Pinpoint the cell where the given text exists, returning its [x, y] midpoint coordinate. 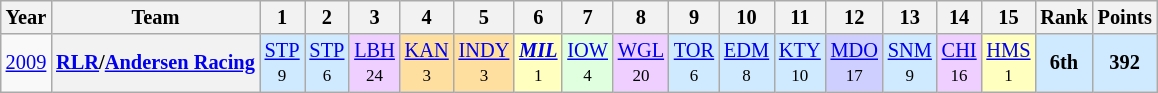
12 [854, 17]
RLR/Andersen Racing [155, 63]
STP6 [326, 63]
5 [484, 17]
3 [374, 17]
INDY3 [484, 63]
IOW4 [587, 63]
HMS1 [1008, 63]
4 [427, 17]
11 [800, 17]
KTY10 [800, 63]
10 [746, 17]
TOR6 [694, 63]
7 [587, 17]
EDM8 [746, 63]
6 [538, 17]
Rank [1064, 17]
KAN3 [427, 63]
Team [155, 17]
2 [326, 17]
9 [694, 17]
LBH24 [374, 63]
MDO17 [854, 63]
6th [1064, 63]
14 [960, 17]
2009 [26, 63]
Points [1125, 17]
SNM9 [910, 63]
392 [1125, 63]
STP9 [282, 63]
8 [641, 17]
1 [282, 17]
Year [26, 17]
MIL1 [538, 63]
13 [910, 17]
WGL20 [641, 63]
15 [1008, 17]
CHI16 [960, 63]
